Provide the [X, Y] coordinate of the cell's center where the given text is located.  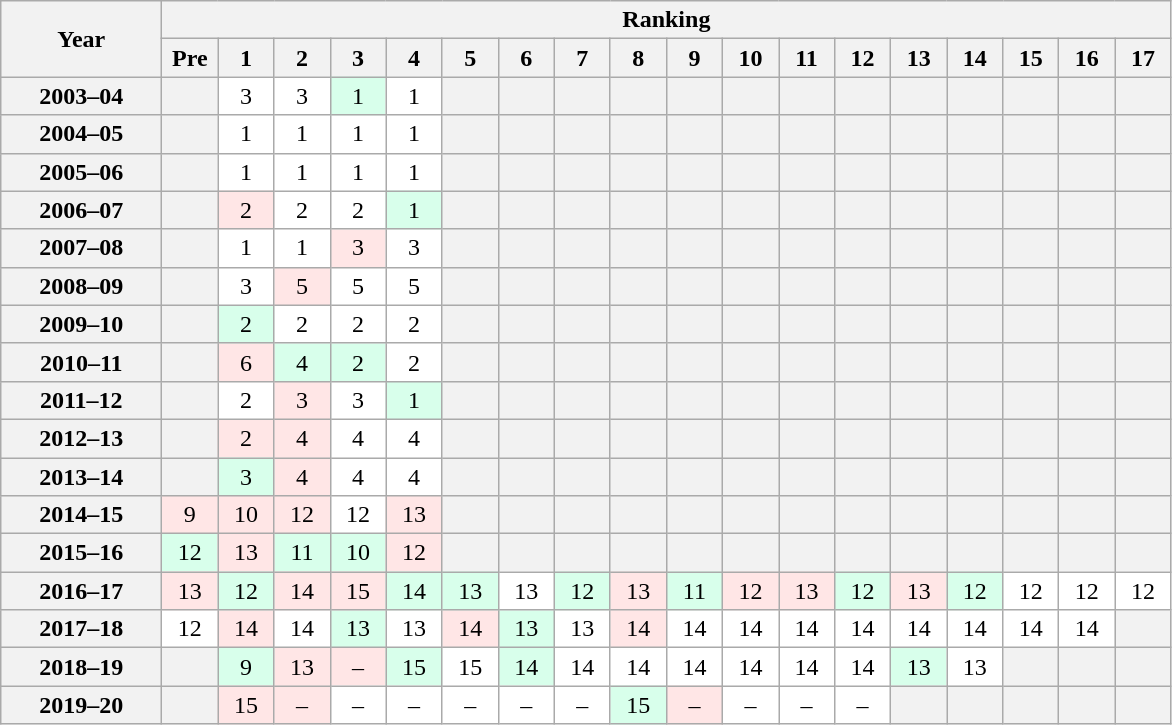
2004–05 [82, 134]
16 [1087, 58]
2009–10 [82, 324]
Ranking [666, 20]
17 [1143, 58]
2014–15 [82, 515]
7 [582, 58]
2011–12 [82, 400]
2003–04 [82, 96]
8 [638, 58]
2019–20 [82, 705]
2015–16 [82, 553]
2012–13 [82, 438]
2018–19 [82, 667]
2008–09 [82, 286]
2006–07 [82, 210]
2005–06 [82, 172]
2016–17 [82, 591]
Year [82, 39]
2017–18 [82, 629]
2007–08 [82, 248]
2010–11 [82, 362]
Pre [190, 58]
2013–14 [82, 477]
